Search for the cell housing the specified text and yield its (x, y) center coordinate. 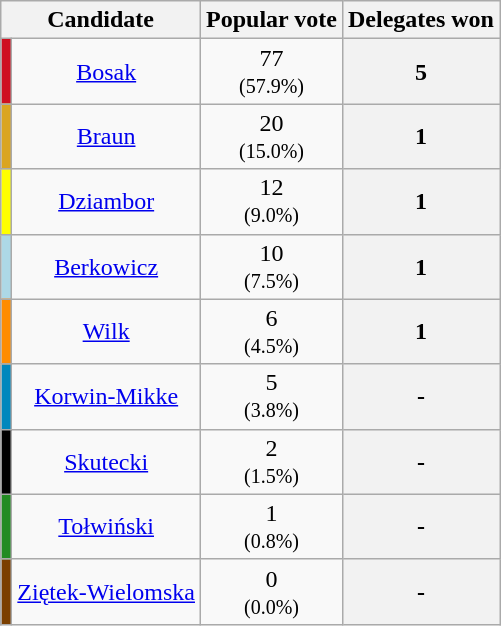
Bosak (106, 72)
12(9.0%) (272, 202)
Candidate (101, 20)
Ziętek-Wielomska (106, 592)
Korwin-Mikke (106, 396)
Popular vote (272, 20)
Skutecki (106, 462)
10(7.5%) (272, 266)
20(15.0%) (272, 136)
1(0.8%) (272, 526)
Wilk (106, 332)
Braun (106, 136)
5 (420, 72)
0(0.0%) (272, 592)
Berkowicz (106, 266)
Tołwiński (106, 526)
77(57.9%) (272, 72)
6(4.5%) (272, 332)
5(3.8%) (272, 396)
2(1.5%) (272, 462)
Delegates won (420, 20)
Dziambor (106, 202)
